Scan for the cell matching the given text and deliver its [x, y] coordinate at center. 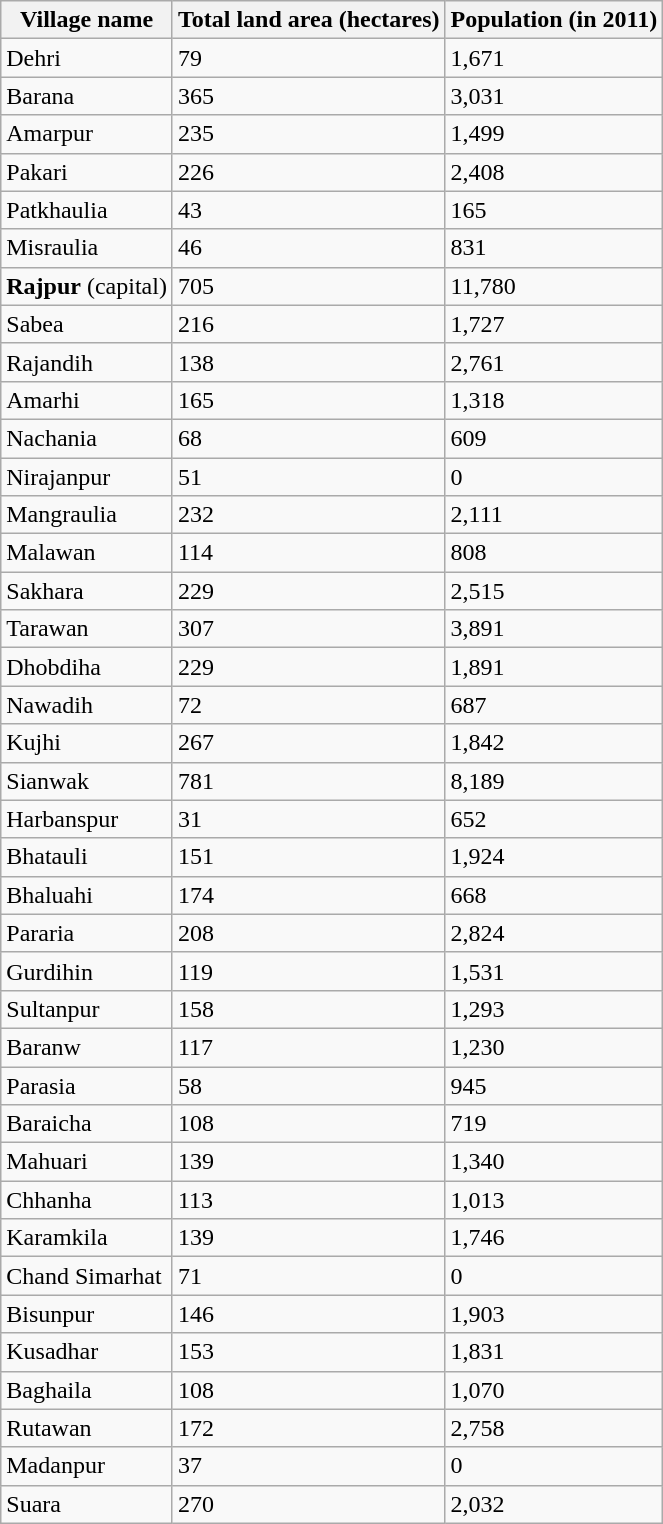
2,824 [554, 933]
174 [308, 895]
31 [308, 819]
Rajpur (capital) [87, 286]
1,013 [554, 1200]
46 [308, 248]
1,340 [554, 1162]
Nawadih [87, 705]
1,230 [554, 1047]
1,727 [554, 324]
68 [308, 438]
Sultanpur [87, 1009]
226 [308, 172]
Patkhaulia [87, 210]
Mangraulia [87, 515]
Bhatauli [87, 857]
Gurdihin [87, 971]
Total land area (hectares) [308, 20]
270 [308, 1504]
Karamkila [87, 1238]
808 [554, 553]
Chand Simarhat [87, 1276]
Kujhi [87, 743]
1,671 [554, 58]
1,318 [554, 400]
232 [308, 515]
Dehri [87, 58]
11,780 [554, 286]
58 [308, 1085]
216 [308, 324]
71 [308, 1276]
Baranw [87, 1047]
Tarawan [87, 629]
158 [308, 1009]
1,903 [554, 1314]
Misraulia [87, 248]
307 [308, 629]
1,924 [554, 857]
Rutawan [87, 1428]
2,515 [554, 591]
2,761 [554, 362]
3,031 [554, 96]
Amarpur [87, 134]
Madanpur [87, 1466]
Amarhi [87, 400]
Population (in 2011) [554, 20]
1,831 [554, 1352]
668 [554, 895]
153 [308, 1352]
Baghaila [87, 1390]
235 [308, 134]
Dhobdiha [87, 667]
1,891 [554, 667]
365 [308, 96]
Barana [87, 96]
Baraicha [87, 1124]
Mahuari [87, 1162]
Sabea [87, 324]
Pararia [87, 933]
Nachania [87, 438]
Sakhara [87, 591]
2,408 [554, 172]
652 [554, 819]
1,293 [554, 1009]
117 [308, 1047]
Parasia [87, 1085]
Kusadhar [87, 1352]
37 [308, 1466]
Nirajanpur [87, 477]
687 [554, 705]
2,111 [554, 515]
146 [308, 1314]
172 [308, 1428]
1,746 [554, 1238]
43 [308, 210]
1,499 [554, 134]
51 [308, 477]
Pakari [87, 172]
1,842 [554, 743]
Harbanspur [87, 819]
Bhaluahi [87, 895]
3,891 [554, 629]
79 [308, 58]
113 [308, 1200]
267 [308, 743]
781 [308, 781]
1,531 [554, 971]
8,189 [554, 781]
609 [554, 438]
Suara [87, 1504]
119 [308, 971]
705 [308, 286]
72 [308, 705]
Bisunpur [87, 1314]
Malawan [87, 553]
Sianwak [87, 781]
719 [554, 1124]
138 [308, 362]
114 [308, 553]
Rajandih [87, 362]
945 [554, 1085]
208 [308, 933]
151 [308, 857]
Chhanha [87, 1200]
Village name [87, 20]
2,032 [554, 1504]
1,070 [554, 1390]
831 [554, 248]
2,758 [554, 1428]
